Extract the (x, y) coordinate from the center of the cell holding the provided text.  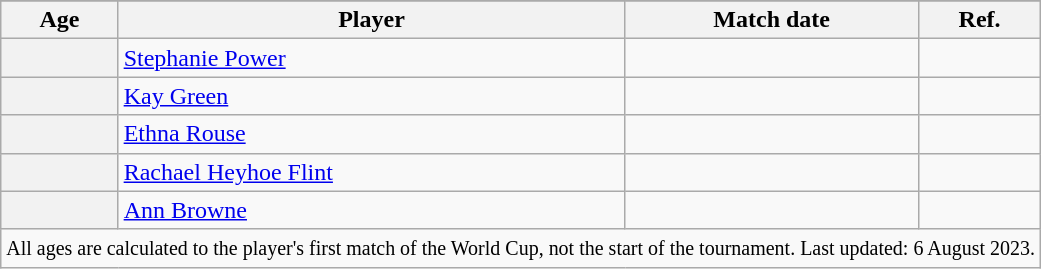
Player (372, 20)
Match date (772, 20)
Ethna Rouse (372, 134)
Ref. (980, 20)
Ann Browne (372, 210)
Rachael Heyhoe Flint (372, 172)
All ages are calculated to the player's first match of the World Cup, not the start of the tournament. Last updated: 6 August 2023. (521, 248)
Age (60, 20)
Stephanie Power (372, 58)
Kay Green (372, 96)
